Identify which cell holds the provided text, then report its (X, Y) central coordinate. 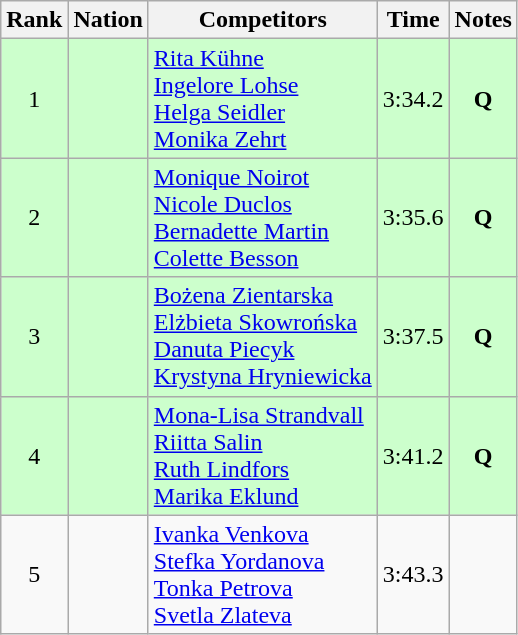
Rita KühneIngelore LohseHelga SeidlerMonika Zehrt (262, 98)
Bożena ZientarskaElżbieta SkowrońskaDanuta PiecykKrystyna Hryniewicka (262, 336)
Mona-Lisa StrandvallRiitta SalinRuth LindforsMarika Eklund (262, 456)
4 (34, 456)
3:35.6 (413, 218)
Notes (483, 20)
Monique NoirotNicole DuclosBernadette MartinColette Besson (262, 218)
5 (34, 574)
3:41.2 (413, 456)
Nation (108, 20)
3:37.5 (413, 336)
Time (413, 20)
Ivanka VenkovaStefka YordanovaTonka PetrovaSvetla Zlateva (262, 574)
2 (34, 218)
Competitors (262, 20)
Rank (34, 20)
3:43.3 (413, 574)
1 (34, 98)
3:34.2 (413, 98)
3 (34, 336)
